Scan for the cell matching the given text and deliver its [X, Y] coordinate at center. 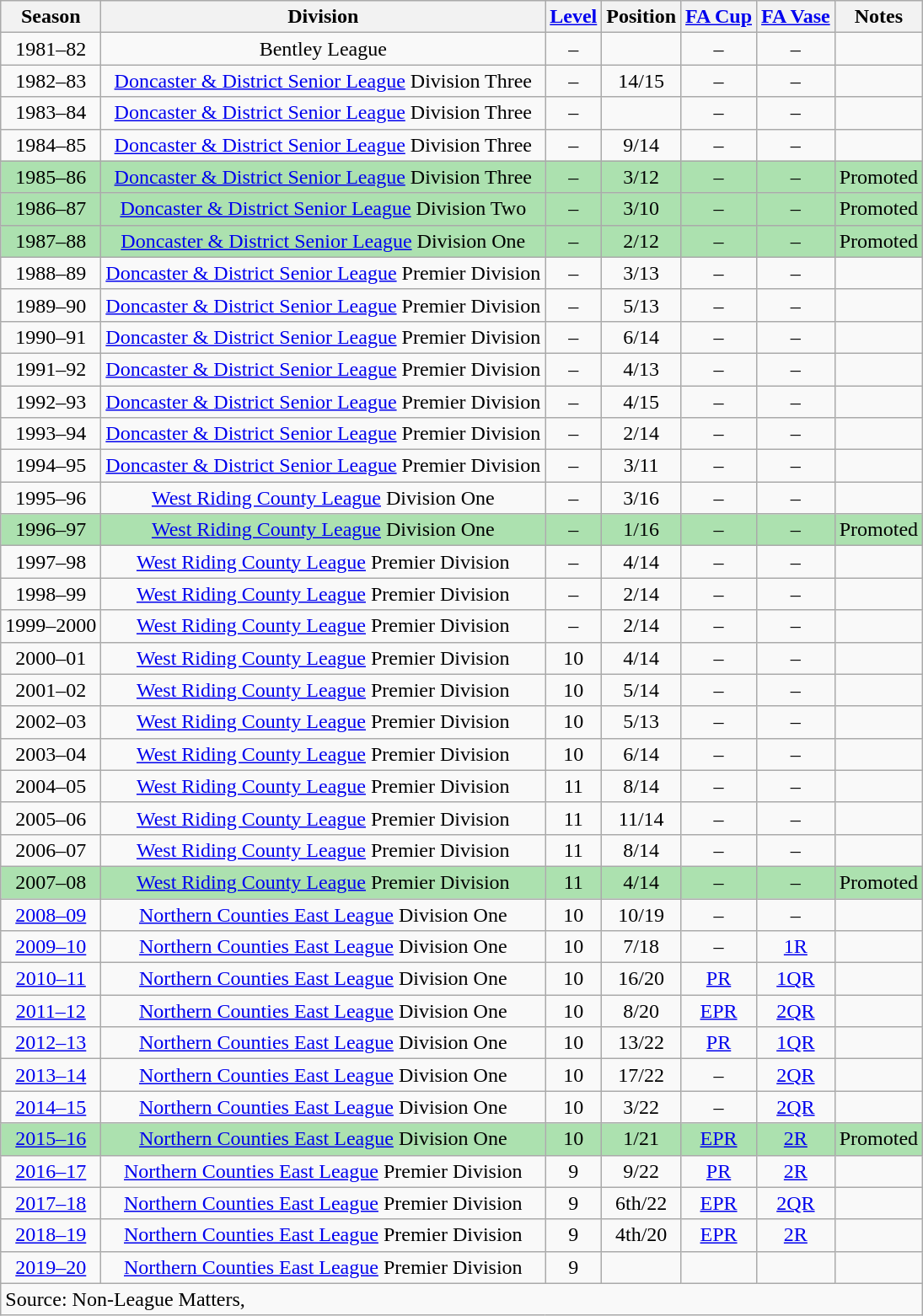
7/18 [641, 947]
1996–97 [51, 530]
1983–84 [51, 113]
1984–85 [51, 145]
Season [51, 17]
1/16 [641, 530]
2011–12 [51, 1011]
6th/22 [641, 1203]
2017–18 [51, 1203]
1988–89 [51, 273]
Level [573, 17]
2005–06 [51, 818]
3/10 [641, 209]
17/22 [641, 1075]
2002–03 [51, 722]
1987–88 [51, 241]
2012–13 [51, 1043]
Doncaster & District Senior League Division Two [324, 209]
2000–01 [51, 658]
3/11 [641, 466]
2001–02 [51, 690]
16/20 [641, 979]
2004–05 [51, 786]
1993–94 [51, 434]
1989–90 [51, 305]
2008–09 [51, 914]
4/13 [641, 369]
4/15 [641, 402]
2006–07 [51, 850]
2014–15 [51, 1107]
2003–04 [51, 754]
2013–14 [51, 1075]
1994–95 [51, 466]
3/13 [641, 273]
Source: Non-League Matters, [462, 1299]
2/12 [641, 241]
3/22 [641, 1107]
2018–19 [51, 1235]
1986–87 [51, 209]
1998–99 [51, 594]
1/21 [641, 1139]
1981–82 [51, 49]
Position [641, 17]
8/20 [641, 1011]
1995–96 [51, 498]
2016–17 [51, 1171]
2015–16 [51, 1139]
Doncaster & District Senior League Division One [324, 241]
14/15 [641, 81]
1992–93 [51, 402]
1990–91 [51, 337]
2019–20 [51, 1267]
Division [324, 17]
1997–98 [51, 562]
1999–2000 [51, 626]
5/14 [641, 690]
1985–86 [51, 177]
11/14 [641, 818]
1982–83 [51, 81]
3/16 [641, 498]
9/22 [641, 1171]
10/19 [641, 914]
4th/20 [641, 1235]
1991–92 [51, 369]
3/12 [641, 177]
1R [796, 947]
2010–11 [51, 979]
9/14 [641, 145]
2007–08 [51, 882]
Bentley League [324, 49]
FA Vase [796, 17]
Notes [878, 17]
2009–10 [51, 947]
FA Cup [719, 17]
13/22 [641, 1043]
